Capture the cell that displays the provided text and extract its [x, y] central coordinate. 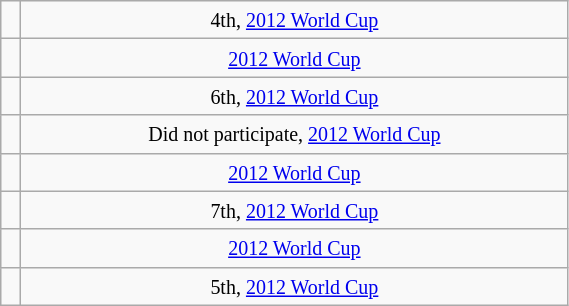
4th, 2012 World Cup [294, 20]
7th, 2012 World Cup [294, 210]
5th, 2012 World Cup [294, 286]
6th, 2012 World Cup [294, 96]
Did not participate, 2012 World Cup [294, 134]
